Output the (X, Y) coordinate of the center of the cell containing the given text.  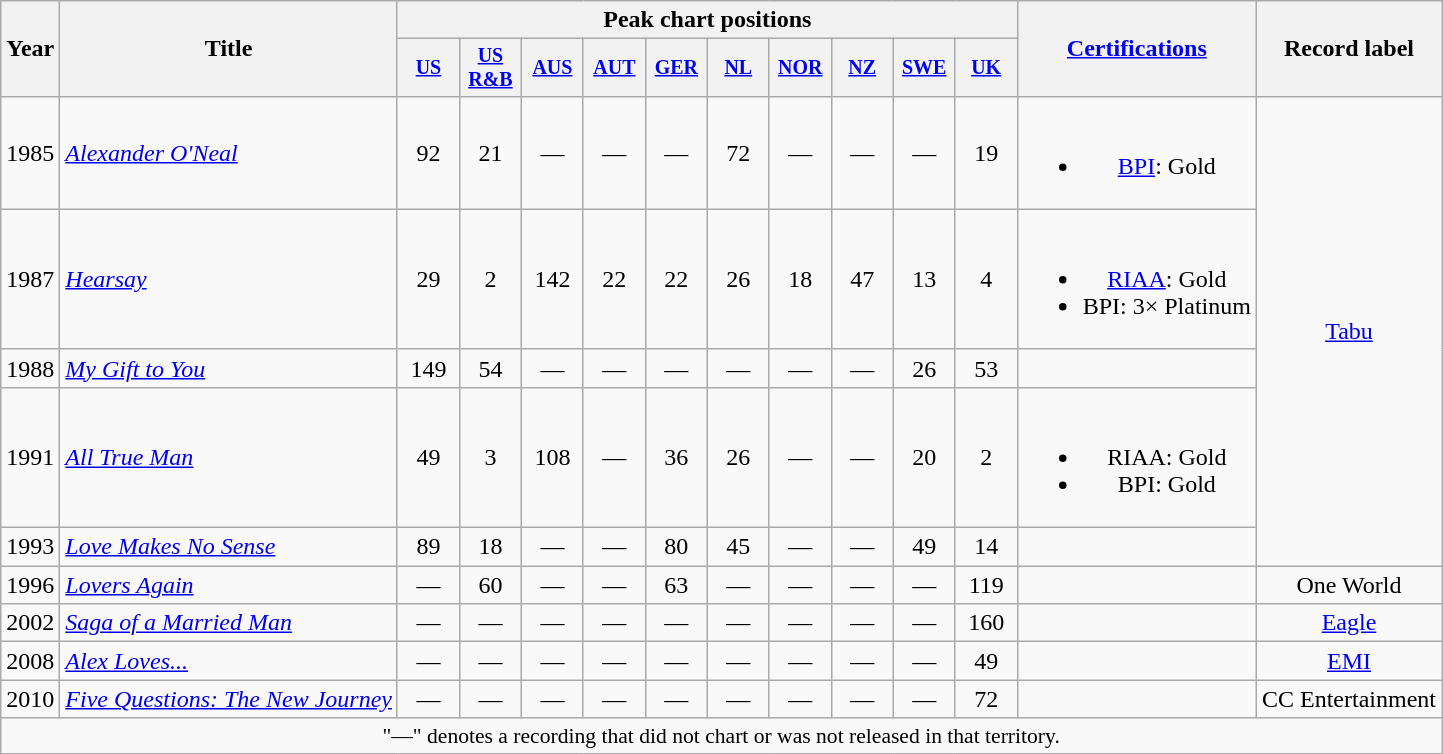
CC Entertainment (1348, 699)
All True Man (229, 457)
Tabu (1348, 330)
53 (986, 368)
USR&B (490, 68)
1988 (30, 368)
92 (428, 152)
1987 (30, 279)
Saga of a Married Man (229, 623)
29 (428, 279)
54 (490, 368)
EMI (1348, 661)
3 (490, 457)
NOR (800, 68)
1993 (30, 547)
1985 (30, 152)
20 (924, 457)
Record label (1348, 49)
Lovers Again (229, 585)
2008 (30, 661)
One World (1348, 585)
US (428, 68)
Title (229, 49)
Certifications (1136, 49)
2002 (30, 623)
BPI: Gold (1136, 152)
21 (490, 152)
My Gift to You (229, 368)
13 (924, 279)
1991 (30, 457)
89 (428, 547)
Alex Loves... (229, 661)
63 (676, 585)
2010 (30, 699)
108 (552, 457)
UK (986, 68)
SWE (924, 68)
Alexander O'Neal (229, 152)
Eagle (1348, 623)
Year (30, 49)
60 (490, 585)
119 (986, 585)
RIAA: GoldBPI: Gold (1136, 457)
36 (676, 457)
14 (986, 547)
47 (862, 279)
NL (738, 68)
142 (552, 279)
4 (986, 279)
RIAA: GoldBPI: 3× Platinum (1136, 279)
1996 (30, 585)
149 (428, 368)
Hearsay (229, 279)
AUS (552, 68)
80 (676, 547)
Love Makes No Sense (229, 547)
GER (676, 68)
160 (986, 623)
NZ (862, 68)
19 (986, 152)
45 (738, 547)
Five Questions: The New Journey (229, 699)
"—" denotes a recording that did not chart or was not released in that territory. (722, 736)
AUT (614, 68)
Peak chart positions (707, 20)
